Find where the given text appears and provide that cell's center as (x, y) coordinate. 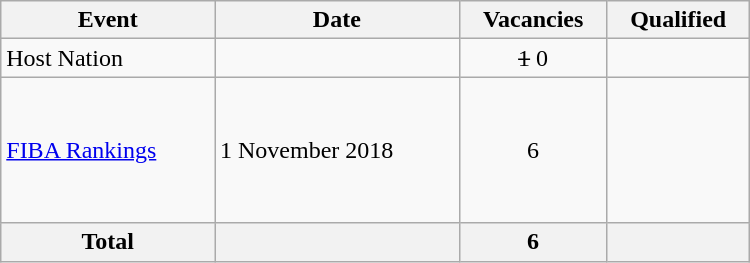
Host Nation (108, 58)
Qualified (678, 20)
FIBA Rankings (108, 150)
Total (108, 242)
1 0 (533, 58)
1 November 2018 (336, 150)
Date (336, 20)
Vacancies (533, 20)
Event (108, 20)
